Find where the given text appears and provide that cell's center as (X, Y) coordinate. 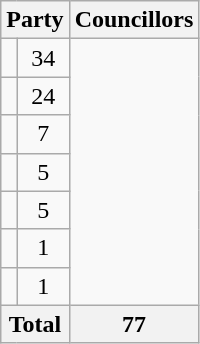
Councillors (134, 20)
Party (35, 20)
7 (43, 134)
34 (43, 58)
77 (134, 324)
Total (35, 324)
24 (43, 96)
